Scan for the cell matching the given text and deliver its (X, Y) coordinate at center. 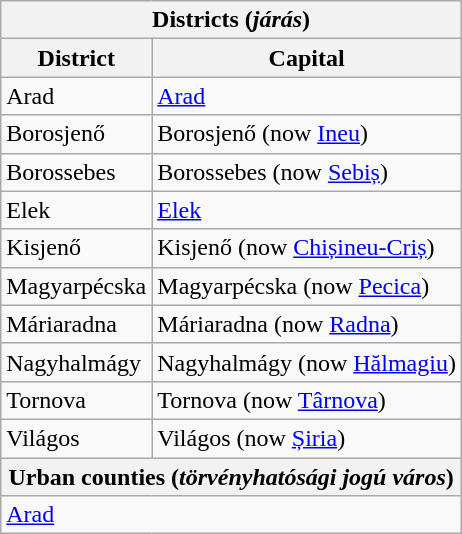
Kisjenő (now Chișineu-Criș) (307, 248)
Districts (járás) (232, 20)
Borosjenő (now Ineu) (307, 134)
Borossebes (now Sebiș) (307, 172)
Világos (now Șiria) (307, 438)
Urban counties (törvényhatósági jogú város) (232, 477)
Borosjenő (76, 134)
District (76, 58)
Kisjenő (76, 248)
Tornova (76, 400)
Nagyhalmágy (76, 362)
Tornova (now Târnova) (307, 400)
Máriaradna (now Radna) (307, 324)
Máriaradna (76, 324)
Nagyhalmágy (now Hălmagiu) (307, 362)
Magyarpécska (now Pecica) (307, 286)
Capital (307, 58)
Magyarpécska (76, 286)
Borossebes (76, 172)
Világos (76, 438)
